Locate the cell with the specified text and output its [X, Y] center coordinate. 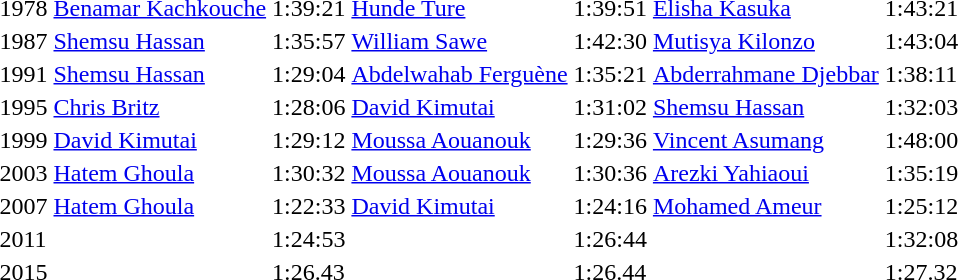
William Sawe [460, 41]
1:35:57 [309, 41]
Arezki Yahiaoui [766, 173]
Abderrahmane Djebbar [766, 74]
1:29:36 [610, 140]
1:22:33 [309, 206]
Vincent Asumang [766, 140]
1:24:53 [309, 239]
1:29:04 [309, 74]
Chris Britz [160, 107]
1:42:30 [610, 41]
Mutisya Kilonzo [766, 41]
1:28:06 [309, 107]
Abdelwahab Ferguène [460, 74]
1:30:36 [610, 173]
1:24:16 [610, 206]
1:29:12 [309, 140]
Mohamed Ameur [766, 206]
1:31:02 [610, 107]
1:35:21 [610, 74]
1:30:32 [309, 173]
1:26:44 [610, 239]
